Return the [X, Y] coordinate for the center point of the cell that contains the specified text.  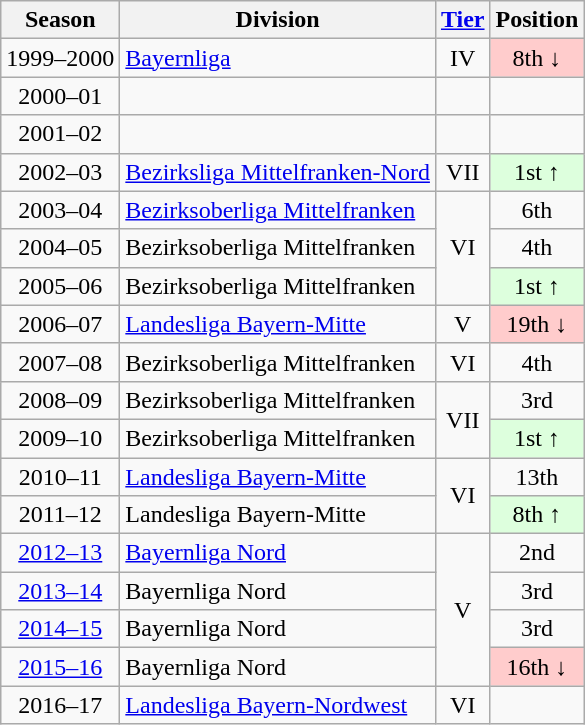
2009–10 [60, 438]
Bayernliga [278, 58]
8th ↓ [537, 58]
2014–15 [60, 629]
2013–14 [60, 591]
2011–12 [60, 515]
2007–08 [60, 362]
2016–17 [60, 705]
6th [537, 210]
Position [537, 20]
2004–05 [60, 248]
16th ↓ [537, 667]
2010–11 [60, 477]
2006–07 [60, 324]
2008–09 [60, 400]
Landesliga Bayern-Nordwest [278, 705]
Division [278, 20]
2005–06 [60, 286]
1999–2000 [60, 58]
2003–04 [60, 210]
Tier [462, 20]
19th ↓ [537, 324]
2015–16 [60, 667]
2000–01 [60, 96]
2002–03 [60, 172]
2nd [537, 553]
IV [462, 58]
2001–02 [60, 134]
8th ↑ [537, 515]
2012–13 [60, 553]
Bezirksliga Mittelfranken-Nord [278, 172]
Season [60, 20]
13th [537, 477]
